Return (X, Y) of the center of cell containing provided text 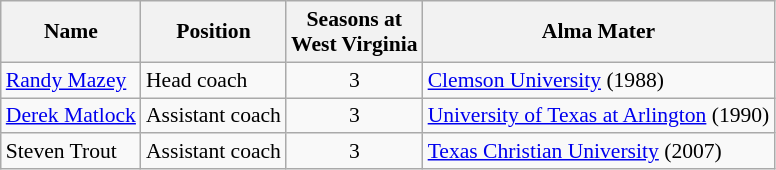
Steven Trout (71, 152)
Randy Mazey (71, 80)
Derek Matlock (71, 116)
Position (214, 32)
Alma Mater (599, 32)
Name (71, 32)
Seasons atWest Virginia (354, 32)
Head coach (214, 80)
University of Texas at Arlington (1990) (599, 116)
Clemson University (1988) (599, 80)
Texas Christian University (2007) (599, 152)
